Identify which cell holds the provided text, then report its (X, Y) central coordinate. 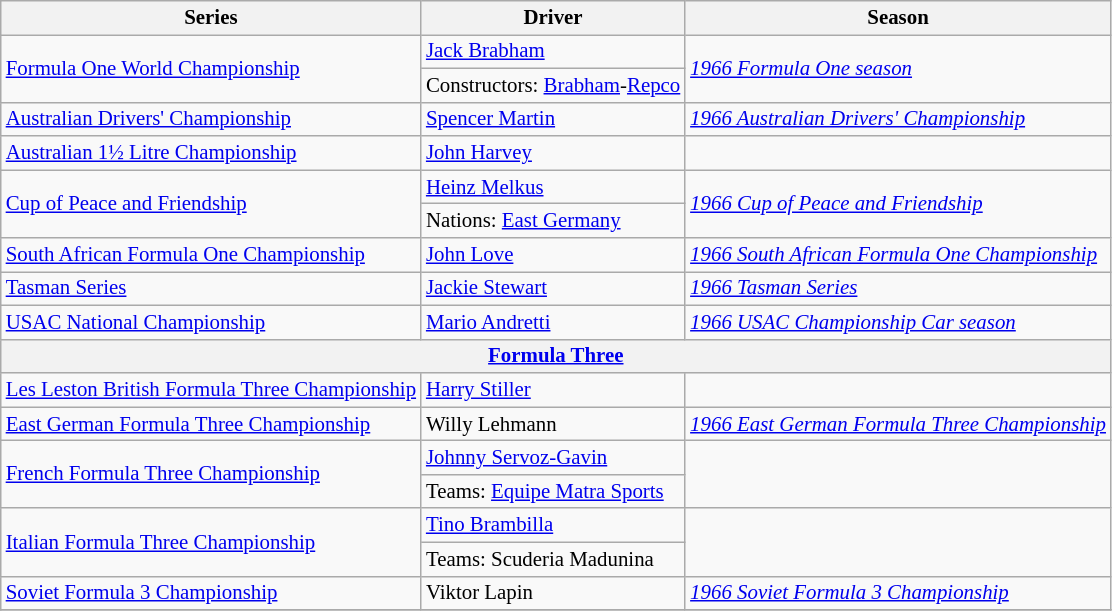
Les Leston British Formula Three Championship (211, 390)
USAC National Championship (211, 322)
Harry Stiller (553, 390)
1966 East German Formula Three Championship (898, 424)
Constructors: Brabham-Repco (553, 85)
Cup of Peace and Friendship (211, 204)
John Harvey (553, 153)
Australian Drivers' Championship (211, 119)
Teams: Equipe Matra Sports (553, 491)
Australian 1½ Litre Championship (211, 153)
Teams: Scuderia Madunina (553, 559)
Driver (553, 18)
Johnny Servoz-Gavin (553, 458)
1966 Soviet Formula 3 Championship (898, 593)
Formula Three (556, 356)
Tasman Series (211, 288)
1966 Tasman Series (898, 288)
Viktor Lapin (553, 593)
Nations: East Germany (553, 221)
East German Formula Three Championship (211, 424)
John Love (553, 255)
Spencer Martin (553, 119)
1966 Formula One season (898, 68)
Series (211, 18)
1966 USAC Championship Car season (898, 322)
1966 Australian Drivers' Championship (898, 119)
1966 Cup of Peace and Friendship (898, 204)
Soviet Formula 3 Championship (211, 593)
Jackie Stewart (553, 288)
Tino Brambilla (553, 525)
Willy Lehmann (553, 424)
Italian Formula Three Championship (211, 542)
Heinz Melkus (553, 187)
Formula One World Championship (211, 68)
French Formula Three Championship (211, 475)
South African Formula One Championship (211, 255)
Jack Brabham (553, 51)
Mario Andretti (553, 322)
Season (898, 18)
1966 South African Formula One Championship (898, 255)
